Return the [X, Y] coordinate for the center point of the cell that contains the specified text.  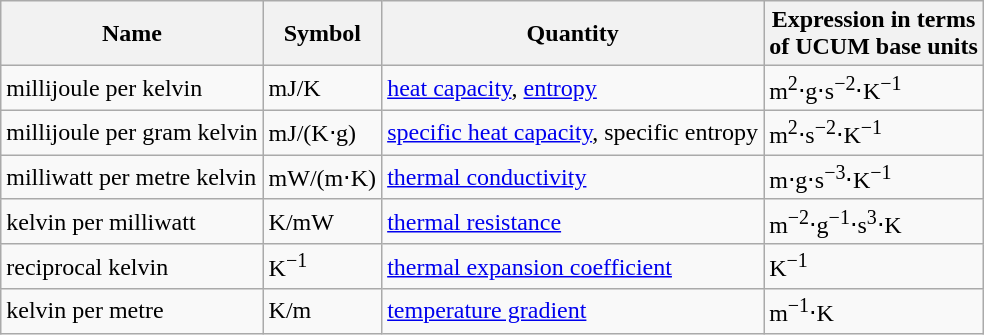
Quantity [573, 34]
K/mW [322, 222]
Symbol [322, 34]
millijoule per kelvin [132, 88]
thermal conductivity [573, 178]
K/m [322, 312]
m2⋅g⋅s−2⋅K−1 [874, 88]
specific heat capacity, specific entropy [573, 132]
milliwatt per metre kelvin [132, 178]
thermal resistance [573, 222]
m−2⋅g−1⋅s3⋅K [874, 222]
kelvin per milliwatt [132, 222]
kelvin per metre [132, 312]
mJ/K [322, 88]
millijoule per gram kelvin [132, 132]
m⋅g⋅s−3⋅K−1 [874, 178]
m2⋅s−2⋅K−1 [874, 132]
temperature gradient [573, 312]
mJ/(K⋅g) [322, 132]
thermal expansion coefficient [573, 266]
m−1⋅K [874, 312]
mW/(m⋅K) [322, 178]
reciprocal kelvin [132, 266]
heat capacity, entropy [573, 88]
Expression in terms of UCUM base units [874, 34]
Name [132, 34]
